Extract the [x, y] coordinate from the center of the cell holding the provided text.  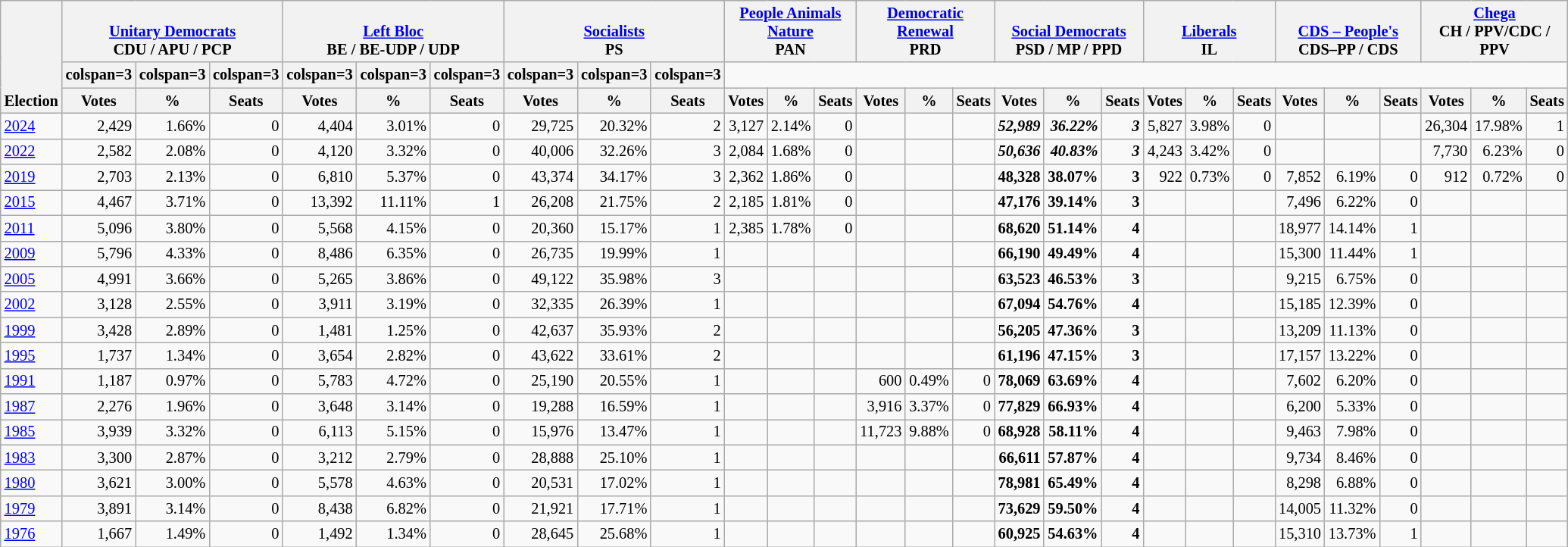
1999 [32, 330]
51.14% [1073, 228]
1.25% [394, 330]
18,977 [1300, 228]
9,463 [1300, 432]
3,648 [320, 407]
6.22% [1353, 202]
3.98% [1210, 126]
9,215 [1300, 279]
3.66% [173, 279]
28,888 [541, 458]
17.71% [614, 508]
78,981 [1020, 483]
73,629 [1020, 508]
14,005 [1300, 508]
0.72% [1498, 177]
29,725 [541, 126]
32,335 [541, 305]
0.97% [173, 381]
2.82% [394, 355]
39.14% [1073, 202]
3,212 [320, 458]
11.32% [1353, 508]
5.33% [1353, 407]
5,096 [98, 228]
5,827 [1164, 126]
68,620 [1020, 228]
43,374 [541, 177]
36.22% [1073, 126]
1979 [32, 508]
2,185 [746, 202]
11.13% [1353, 330]
47.36% [1073, 330]
2.08% [173, 152]
47,176 [1020, 202]
2,276 [98, 407]
13,392 [320, 202]
66,611 [1020, 458]
17.98% [1498, 126]
43,622 [541, 355]
66.93% [1073, 407]
65.49% [1073, 483]
3,428 [98, 330]
20.32% [614, 126]
15.17% [614, 228]
2009 [32, 254]
77,829 [1020, 407]
6.19% [1353, 177]
19.99% [614, 254]
Left BlocBE / BE-UDP / UDP [393, 31]
3,939 [98, 432]
6,810 [320, 177]
1.86% [791, 177]
Unitary DemocratsCDU / APU / PCP [173, 31]
11,723 [880, 432]
5.37% [394, 177]
60,925 [1020, 534]
8,438 [320, 508]
2.79% [394, 458]
35.93% [614, 330]
4,404 [320, 126]
25.10% [614, 458]
2005 [32, 279]
3.42% [1210, 152]
2,429 [98, 126]
47.15% [1073, 355]
54.63% [1073, 534]
26,735 [541, 254]
3,654 [320, 355]
1995 [32, 355]
25.68% [614, 534]
17,157 [1300, 355]
1.96% [173, 407]
4,991 [98, 279]
2011 [32, 228]
3.71% [173, 202]
6.23% [1498, 152]
1,187 [98, 381]
2,385 [746, 228]
1983 [32, 458]
66,190 [1020, 254]
2.89% [173, 330]
2.87% [173, 458]
2,084 [746, 152]
63.69% [1073, 381]
8,486 [320, 254]
42,637 [541, 330]
38.07% [1073, 177]
6.88% [1353, 483]
1985 [32, 432]
59.50% [1073, 508]
1.68% [791, 152]
26,208 [541, 202]
14.14% [1353, 228]
912 [1446, 177]
SocialistsPS [614, 31]
63,523 [1020, 279]
21,921 [541, 508]
0.73% [1210, 177]
6.35% [394, 254]
1976 [32, 534]
5,265 [320, 279]
1.78% [791, 228]
2,703 [98, 177]
LiberalsIL [1209, 31]
35.98% [614, 279]
19,288 [541, 407]
Democratic RenewalPRD [925, 31]
3.19% [394, 305]
922 [1164, 177]
9,734 [1300, 458]
49.49% [1073, 254]
15,310 [1300, 534]
3,911 [320, 305]
7,602 [1300, 381]
7.98% [1353, 432]
48,328 [1020, 177]
7,852 [1300, 177]
52,989 [1020, 126]
26,304 [1446, 126]
Election [32, 56]
600 [880, 381]
40.83% [1073, 152]
67,094 [1020, 305]
1.66% [173, 126]
57.87% [1073, 458]
8.46% [1353, 458]
7,496 [1300, 202]
5,783 [320, 381]
5,796 [98, 254]
15,300 [1300, 254]
3.80% [173, 228]
2.14% [791, 126]
1987 [32, 407]
2015 [32, 202]
1980 [32, 483]
15,976 [541, 432]
2,362 [746, 177]
CDS – People'sCDS–PP / CDS [1348, 31]
2,582 [98, 152]
2002 [32, 305]
3,300 [98, 458]
20,531 [541, 483]
20.55% [614, 381]
2019 [32, 177]
78,069 [1020, 381]
3,891 [98, 508]
3.00% [173, 483]
5,578 [320, 483]
28,645 [541, 534]
3.86% [394, 279]
2.13% [173, 177]
9.88% [929, 432]
13.47% [614, 432]
2.55% [173, 305]
33.61% [614, 355]
12.39% [1353, 305]
2022 [32, 152]
4,467 [98, 202]
46.53% [1073, 279]
1,737 [98, 355]
17.02% [614, 483]
16.59% [614, 407]
0.49% [929, 381]
26.39% [614, 305]
3.01% [394, 126]
6,200 [1300, 407]
8,298 [1300, 483]
4.33% [173, 254]
56,205 [1020, 330]
13.73% [1353, 534]
6,113 [320, 432]
21.75% [614, 202]
4,120 [320, 152]
5,568 [320, 228]
1,481 [320, 330]
61,196 [1020, 355]
15,185 [1300, 305]
3.37% [929, 407]
1991 [32, 381]
1,492 [320, 534]
6.20% [1353, 381]
13.22% [1353, 355]
4.72% [394, 381]
3,127 [746, 126]
People Animals NaturePAN [791, 31]
13,209 [1300, 330]
1,667 [98, 534]
25,190 [541, 381]
7,730 [1446, 152]
68,928 [1020, 432]
5.15% [394, 432]
1.49% [173, 534]
4,243 [1164, 152]
6.82% [394, 508]
6.75% [1353, 279]
3,621 [98, 483]
2024 [32, 126]
3,916 [880, 407]
34.17% [614, 177]
ChegaCH / PPV/CDC / PPV [1494, 31]
4.63% [394, 483]
11.11% [394, 202]
40,006 [541, 152]
1.81% [791, 202]
49,122 [541, 279]
58.11% [1073, 432]
32.26% [614, 152]
4.15% [394, 228]
11.44% [1353, 254]
50,636 [1020, 152]
20,360 [541, 228]
54.76% [1073, 305]
Social DemocratsPSD / MP / PPD [1070, 31]
3,128 [98, 305]
